For the text-containing cell, return its midpoint in [x, y] coordinate format. 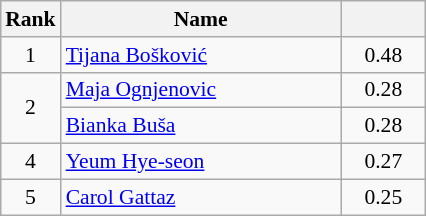
0.48 [384, 54]
Yeum Hye-seon [201, 161]
Tijana Bošković [201, 54]
1 [30, 54]
Name [201, 19]
Maja Ognjenovic [201, 90]
Carol Gattaz [201, 197]
Bianka Buša [201, 126]
Rank [30, 19]
4 [30, 161]
5 [30, 197]
0.27 [384, 161]
0.25 [384, 197]
2 [30, 108]
